Find where the given text appears and provide that cell's center as [X, Y] coordinate. 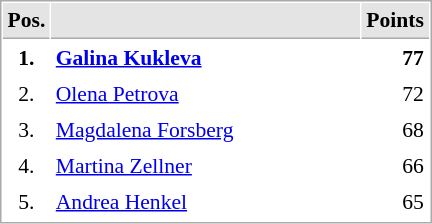
Magdalena Forsberg [206, 129]
Galina Kukleva [206, 57]
66 [396, 165]
Andrea Henkel [206, 201]
72 [396, 93]
4. [26, 165]
68 [396, 129]
3. [26, 129]
5. [26, 201]
Pos. [26, 21]
2. [26, 93]
Points [396, 21]
77 [396, 57]
1. [26, 57]
65 [396, 201]
Martina Zellner [206, 165]
Olena Petrova [206, 93]
